Scan for the cell matching the given text and deliver its (x, y) coordinate at center. 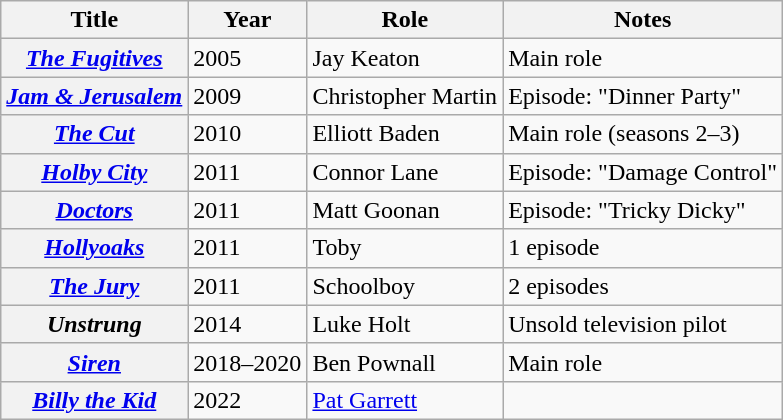
The Fugitives (94, 58)
Year (248, 20)
Schoolboy (405, 286)
Luke Holt (405, 324)
2018–2020 (248, 362)
2010 (248, 134)
Matt Goonan (405, 210)
Unstrung (94, 324)
Christopher Martin (405, 96)
Unsold television pilot (643, 324)
2009 (248, 96)
Notes (643, 20)
Billy the Kid (94, 400)
Jay Keaton (405, 58)
2014 (248, 324)
2 episodes (643, 286)
Episode: "Damage Control" (643, 172)
Role (405, 20)
Elliott Baden (405, 134)
Title (94, 20)
The Cut (94, 134)
The Jury (94, 286)
Connor Lane (405, 172)
Doctors (94, 210)
Pat Garrett (405, 400)
Jam & Jerusalem (94, 96)
Episode: "Tricky Dicky" (643, 210)
2005 (248, 58)
Ben Pownall (405, 362)
Siren (94, 362)
2022 (248, 400)
Main role (seasons 2–3) (643, 134)
Episode: "Dinner Party" (643, 96)
1 episode (643, 248)
Hollyoaks (94, 248)
Holby City (94, 172)
Toby (405, 248)
